Scan for the cell matching the given text and deliver its (x, y) coordinate at center. 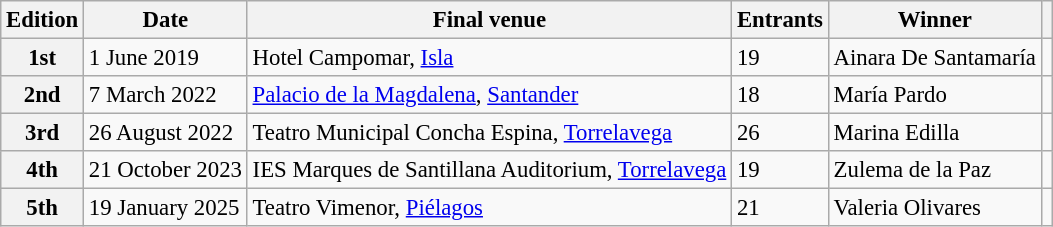
Teatro Vimenor, Piélagos (489, 208)
Edition (42, 20)
Final venue (489, 20)
Valeria Olivares (934, 208)
IES Marques de Santillana Auditorium, Torrelavega (489, 170)
María Pardo (934, 95)
1 June 2019 (166, 58)
Date (166, 20)
2nd (42, 95)
21 October 2023 (166, 170)
Winner (934, 20)
7 March 2022 (166, 95)
Palacio de la Magdalena, Santander (489, 95)
Marina Edilla (934, 133)
1st (42, 58)
21 (780, 208)
4th (42, 170)
26 (780, 133)
Teatro Municipal Concha Espina, Torrelavega (489, 133)
Entrants (780, 20)
19 January 2025 (166, 208)
5th (42, 208)
26 August 2022 (166, 133)
Ainara De Santamaría (934, 58)
Zulema de la Paz (934, 170)
Hotel Campomar, Isla (489, 58)
18 (780, 95)
3rd (42, 133)
